Pinpoint the cell where the given text exists, returning its [x, y] midpoint coordinate. 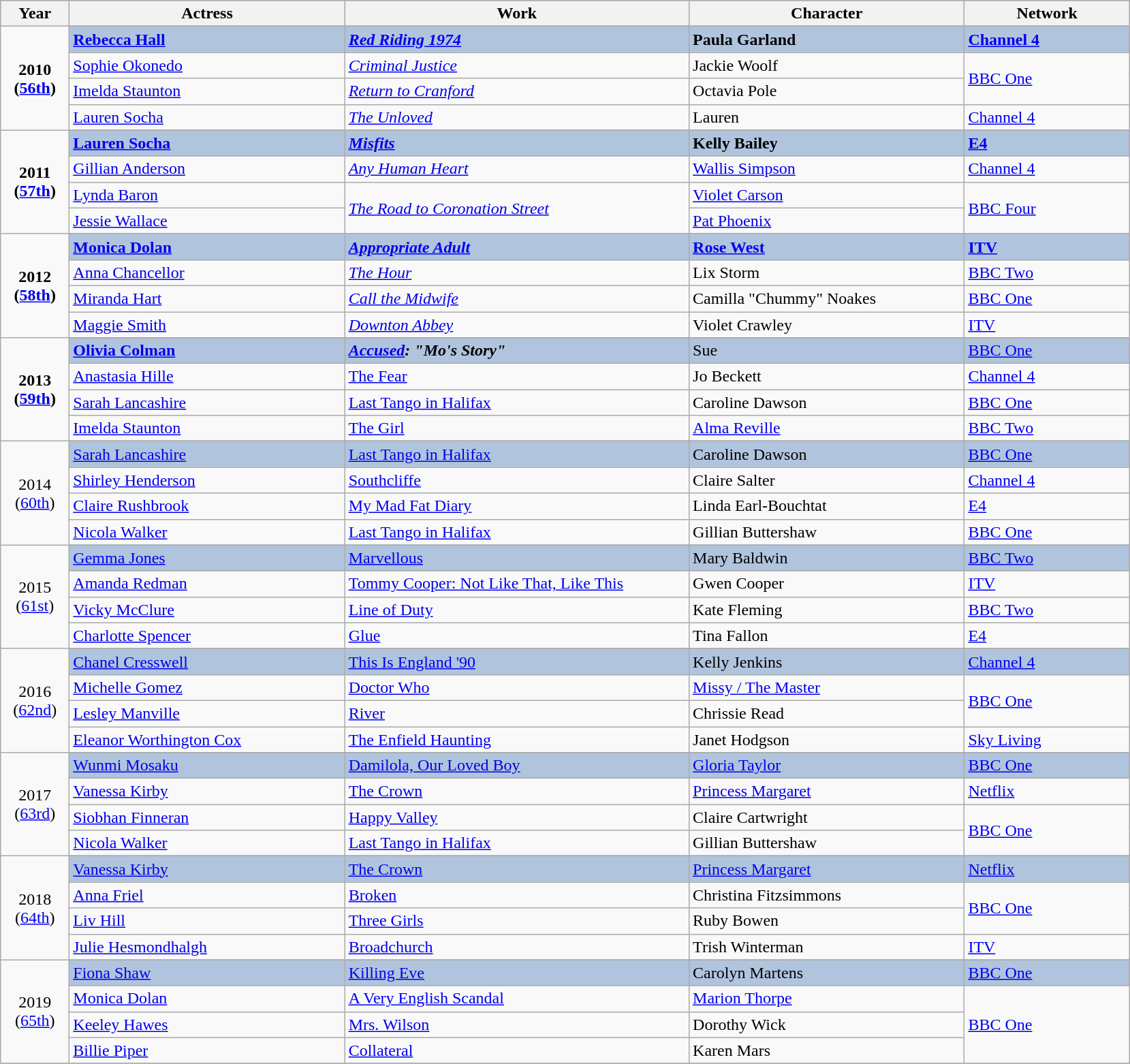
Mrs. Wilson [516, 1024]
Tommy Cooper: Not Like That, Like This [516, 584]
2016 (62nd) [35, 700]
Anna Friel [207, 895]
Amanda Redman [207, 584]
Alma Reville [827, 428]
BBC Four [1048, 208]
Lix Storm [827, 272]
Misfits [516, 143]
2017 (63rd) [35, 804]
Violet Crawley [827, 325]
2018 (64th) [35, 908]
Criminal Justice [516, 65]
Network [1048, 14]
Dorothy Wick [827, 1024]
Marvellous [516, 558]
Rebecca Hall [207, 40]
Gillian Anderson [207, 169]
Lauren [827, 117]
The Fear [516, 377]
Violet Carson [827, 195]
Octavia Pole [827, 91]
Liv Hill [207, 921]
Missy / The Master [827, 687]
Jo Beckett [827, 377]
Wunmi Mosaku [207, 766]
Return to Cranford [516, 91]
Claire Rushbrook [207, 506]
A Very English Scandal [516, 999]
Red Riding 1974 [516, 40]
2015 (61st) [35, 597]
Gemma Jones [207, 558]
Claire Cartwright [827, 817]
My Mad Fat Diary [516, 506]
Broadchurch [516, 947]
Damilola, Our Loved Boy [516, 766]
Billie Piper [207, 1050]
The Unloved [516, 117]
Broken [516, 895]
2012 (58th) [35, 285]
Lynda Baron [207, 195]
Any Human Heart [516, 169]
Marion Thorpe [827, 999]
Camilla "Chummy" Noakes [827, 298]
2011 (57th) [35, 182]
Rose West [827, 247]
Wallis Simpson [827, 169]
Killing Eve [516, 973]
Gwen Cooper [827, 584]
Doctor Who [516, 687]
2019 (65th) [35, 1012]
2014 (60th) [35, 493]
Actress [207, 14]
Tina Fallon [827, 636]
Jackie Woolf [827, 65]
Charlotte Spencer [207, 636]
Three Girls [516, 921]
Work [516, 14]
Sue [827, 351]
Linda Earl-Bouchtat [827, 506]
Paula Garland [827, 40]
Chanel Cresswell [207, 661]
Mary Baldwin [827, 558]
Eleanor Worthington Cox [207, 739]
Sky Living [1048, 739]
Karen Mars [827, 1050]
2013 (59th) [35, 390]
Happy Valley [516, 817]
Accused: "Mo's Story" [516, 351]
Pat Phoenix [827, 221]
Character [827, 14]
2010 (56th) [35, 78]
Kate Fleming [827, 610]
Call the Midwife [516, 298]
Appropriate Adult [516, 247]
This Is England '90 [516, 661]
Line of Duty [516, 610]
Glue [516, 636]
Fiona Shaw [207, 973]
Southcliffe [516, 480]
The Hour [516, 272]
Michelle Gomez [207, 687]
Year [35, 14]
Maggie Smith [207, 325]
Collateral [516, 1050]
Sophie Okonedo [207, 65]
The Road to Coronation Street [516, 208]
Carolyn Martens [827, 973]
Anastasia Hille [207, 377]
Trish Winterman [827, 947]
Lesley Manville [207, 713]
River [516, 713]
Siobhan Finneran [207, 817]
Gloria Taylor [827, 766]
Jessie Wallace [207, 221]
Shirley Henderson [207, 480]
Vicky McClure [207, 610]
Miranda Hart [207, 298]
Anna Chancellor [207, 272]
The Enfield Haunting [516, 739]
Chrissie Read [827, 713]
Janet Hodgson [827, 739]
Kelly Bailey [827, 143]
Keeley Hawes [207, 1024]
Ruby Bowen [827, 921]
Christina Fitzsimmons [827, 895]
Claire Salter [827, 480]
Julie Hesmondhalgh [207, 947]
Downton Abbey [516, 325]
Kelly Jenkins [827, 661]
Olivia Colman [207, 351]
The Girl [516, 428]
